Determine the [x, y] coordinate at the center of the cell enclosing the given text.  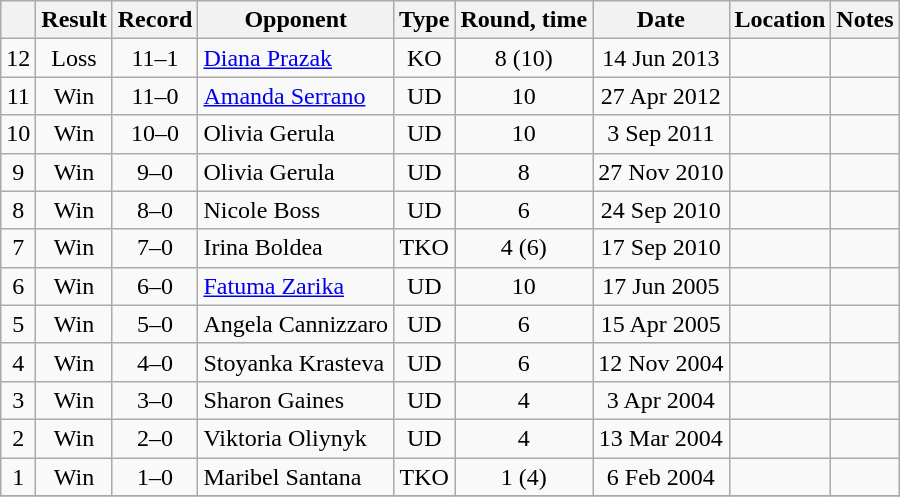
Sharon Gaines [296, 400]
13 Mar 2004 [661, 438]
10–0 [155, 134]
Diana Prazak [296, 58]
Viktoria Oliynyk [296, 438]
Result [74, 20]
8–0 [155, 210]
Maribel Santana [296, 477]
Irina Boldea [296, 248]
2 [18, 438]
4 (6) [524, 248]
11–1 [155, 58]
11–0 [155, 96]
1 [18, 477]
3–0 [155, 400]
3 Apr 2004 [661, 400]
27 Apr 2012 [661, 96]
4–0 [155, 362]
5–0 [155, 324]
Type [424, 20]
12 Nov 2004 [661, 362]
3 [18, 400]
Angela Cannizzaro [296, 324]
27 Nov 2010 [661, 172]
9 [18, 172]
Notes [865, 20]
9–0 [155, 172]
17 Sep 2010 [661, 248]
Nicole Boss [296, 210]
6 Feb 2004 [661, 477]
6–0 [155, 286]
17 Jun 2005 [661, 286]
1–0 [155, 477]
14 Jun 2013 [661, 58]
7–0 [155, 248]
5 [18, 324]
Date [661, 20]
24 Sep 2010 [661, 210]
Record [155, 20]
11 [18, 96]
12 [18, 58]
Location [780, 20]
Opponent [296, 20]
KO [424, 58]
2–0 [155, 438]
8 (10) [524, 58]
1 (4) [524, 477]
Loss [74, 58]
7 [18, 248]
Stoyanka Krasteva [296, 362]
Amanda Serrano [296, 96]
Fatuma Zarika [296, 286]
Round, time [524, 20]
3 Sep 2011 [661, 134]
15 Apr 2005 [661, 324]
